Pinpoint the cell where the given text exists, returning its (X, Y) midpoint coordinate. 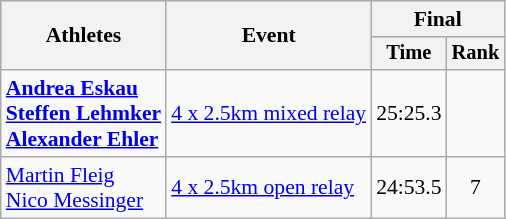
4 x 2.5km open relay (268, 188)
Event (268, 36)
24:53.5 (408, 188)
Rank (476, 54)
Athletes (84, 36)
Final (438, 19)
Martin FleigNico Messinger (84, 188)
Andrea EskauSteffen LehmkerAlexander Ehler (84, 114)
Time (408, 54)
25:25.3 (408, 114)
4 x 2.5km mixed relay (268, 114)
7 (476, 188)
